Scan for the cell matching the given text and deliver its (x, y) coordinate at center. 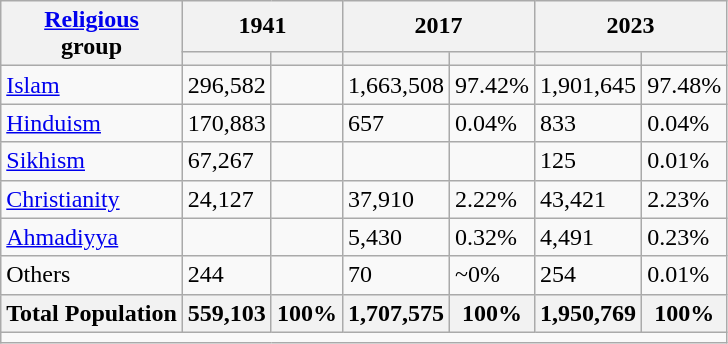
125 (588, 161)
24,127 (226, 199)
4,491 (588, 237)
Islam (92, 85)
2.22% (492, 199)
244 (226, 275)
37,910 (396, 199)
1,950,769 (588, 313)
1,901,645 (588, 85)
2023 (631, 26)
559,103 (226, 313)
Others (92, 275)
Sikhism (92, 161)
2.23% (684, 199)
Religiousgroup (92, 34)
67,267 (226, 161)
254 (588, 275)
~0% (492, 275)
657 (396, 123)
Hinduism (92, 123)
1941 (262, 26)
170,883 (226, 123)
Ahmadiyya (92, 237)
2017 (438, 26)
296,582 (226, 85)
5,430 (396, 237)
43,421 (588, 199)
0.32% (492, 237)
97.42% (492, 85)
70 (396, 275)
1,707,575 (396, 313)
833 (588, 123)
Christianity (92, 199)
Total Population (92, 313)
1,663,508 (396, 85)
97.48% (684, 85)
0.23% (684, 237)
